Output the [x, y] coordinate of the center of the cell containing the given text.  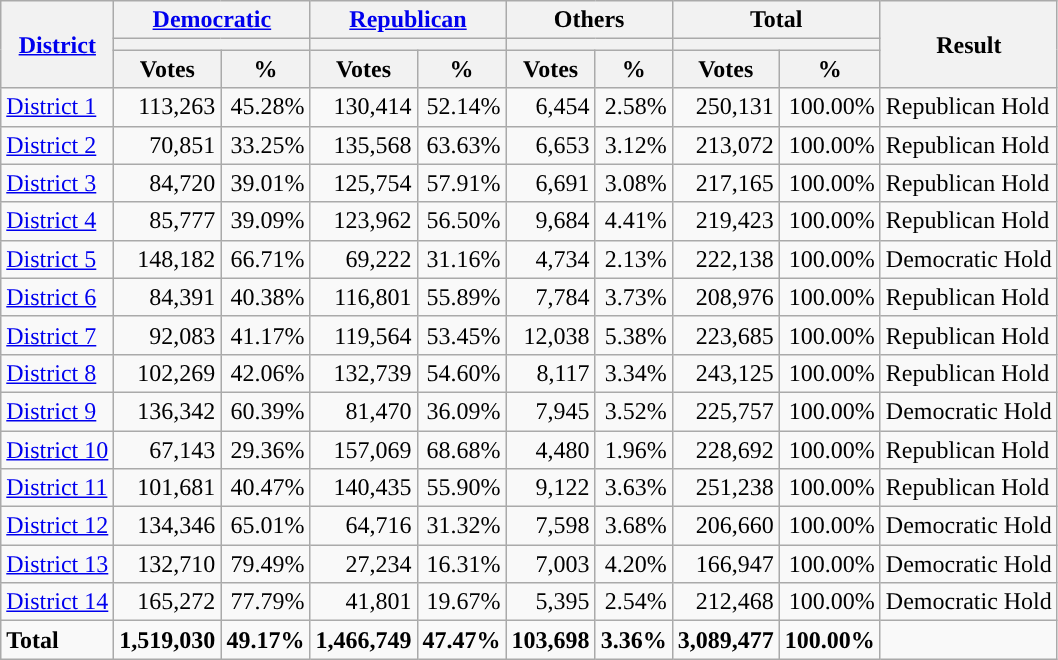
2.58% [634, 107]
40.38% [266, 297]
56.50% [462, 221]
6,653 [550, 145]
165,272 [168, 602]
4.41% [634, 221]
7,784 [550, 297]
250,131 [726, 107]
District 9 [58, 411]
District 7 [58, 335]
District 10 [58, 449]
57.91% [462, 183]
70,851 [168, 145]
3.63% [634, 488]
52.14% [462, 107]
12,038 [550, 335]
49.17% [266, 640]
136,342 [168, 411]
84,391 [168, 297]
19.67% [462, 602]
District 4 [58, 221]
41,801 [364, 602]
251,238 [726, 488]
40.47% [266, 488]
3.52% [634, 411]
District 2 [58, 145]
217,165 [726, 183]
219,423 [726, 221]
District 3 [58, 183]
4.20% [634, 564]
60.39% [266, 411]
District 6 [58, 297]
9,684 [550, 221]
135,568 [364, 145]
42.06% [266, 373]
7,945 [550, 411]
85,777 [168, 221]
1,519,030 [168, 640]
206,660 [726, 526]
69,222 [364, 259]
101,681 [168, 488]
1.96% [634, 449]
63.63% [462, 145]
65.01% [266, 526]
District 5 [58, 259]
2.54% [634, 602]
208,976 [726, 297]
3,089,477 [726, 640]
212,468 [726, 602]
8,117 [550, 373]
55.90% [462, 488]
9,122 [550, 488]
16.31% [462, 564]
84,720 [168, 183]
54.60% [462, 373]
123,962 [364, 221]
228,692 [726, 449]
3.73% [634, 297]
140,435 [364, 488]
79.49% [266, 564]
2.13% [634, 259]
39.01% [266, 183]
157,069 [364, 449]
68.68% [462, 449]
33.25% [266, 145]
6,691 [550, 183]
District 13 [58, 564]
132,739 [364, 373]
7,003 [550, 564]
132,710 [168, 564]
64,716 [364, 526]
District 8 [58, 373]
55.89% [462, 297]
116,801 [364, 297]
5.38% [634, 335]
3.68% [634, 526]
166,947 [726, 564]
67,143 [168, 449]
92,083 [168, 335]
148,182 [168, 259]
29.36% [266, 449]
222,138 [726, 259]
39.09% [266, 221]
130,414 [364, 107]
3.08% [634, 183]
223,685 [726, 335]
7,598 [550, 526]
47.47% [462, 640]
District 14 [58, 602]
4,480 [550, 449]
77.79% [266, 602]
4,734 [550, 259]
District 11 [58, 488]
Republican [408, 20]
103,698 [550, 640]
3.34% [634, 373]
113,263 [168, 107]
134,346 [168, 526]
225,757 [726, 411]
27,234 [364, 564]
3.36% [634, 640]
3.12% [634, 145]
31.16% [462, 259]
Democratic [212, 20]
Result [968, 44]
53.45% [462, 335]
6,454 [550, 107]
District 1 [58, 107]
41.17% [266, 335]
District 12 [58, 526]
119,564 [364, 335]
102,269 [168, 373]
45.28% [266, 107]
1,466,749 [364, 640]
213,072 [726, 145]
81,470 [364, 411]
5,395 [550, 602]
District [58, 44]
Others [589, 20]
125,754 [364, 183]
31.32% [462, 526]
36.09% [462, 411]
66.71% [266, 259]
243,125 [726, 373]
